Identify which cell holds the provided text, then report its (x, y) central coordinate. 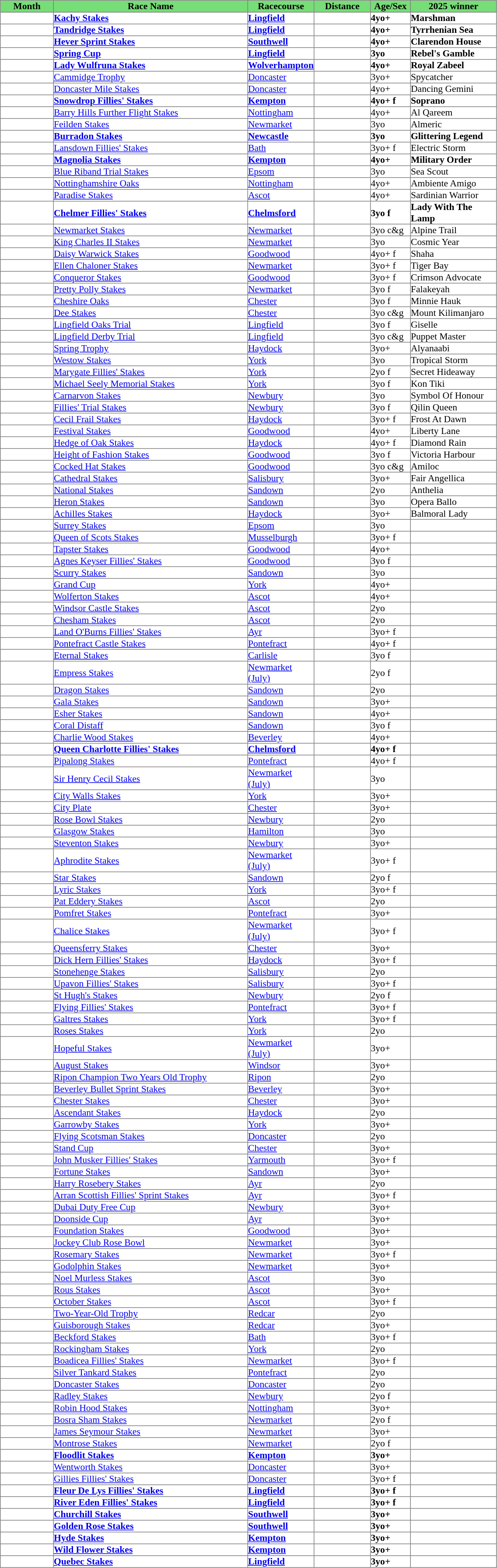
National Stakes (150, 490)
Golden Rose Stakes (150, 1526)
Arran Scottish Fillies' Sprint Stakes (150, 1195)
Newcastle (281, 136)
Victoria Harbour (453, 454)
Daisy Warwick Stakes (150, 254)
Race Name (150, 6)
Westow Stakes (150, 360)
Land O'Burns Fillies' Stakes (150, 632)
Hedge of Oak Stakes (150, 443)
Upavon Fillies' Stakes (150, 983)
Glittering Legend (453, 136)
Noel Murless Stakes (150, 1278)
Spring Trophy (150, 348)
Rebel's Gamble (453, 53)
Spring Cup (150, 53)
Fortune Stakes (150, 1172)
Two-Year-Old Trophy (150, 1313)
Conqueror Stakes (150, 277)
Cosmic Year (453, 241)
Cocked Hat Stakes (150, 466)
Dubai Duty Free Cup (150, 1207)
Barry Hills Further Flight Stakes (150, 113)
Aphrodite Stakes (150, 860)
Tapster Stakes (150, 549)
Mount Kilimanjaro (453, 312)
Galtres Stakes (150, 1018)
Doncaster Stakes (150, 1384)
Royal Zabeel (453, 66)
Distance (342, 6)
Ripon (281, 1077)
Fair Angellica (453, 478)
Ascendant Stakes (150, 1113)
Pomfret Stakes (150, 913)
Empress Stakes (150, 672)
Feilden Stakes (150, 124)
Silver Tankard Stakes (150, 1373)
Sea Scout (453, 171)
Churchill Stakes (150, 1515)
Frost At Dawn (453, 419)
Floodlit Stakes (150, 1455)
Diamond Rain (453, 443)
Pipalong Stakes (150, 761)
Rockingham Stakes (150, 1349)
Bosra Sham Stakes (150, 1420)
King Charles II Stakes (150, 241)
Spycatcher (453, 77)
Sir Henry Cecil Stakes (150, 778)
Liberty Lane (453, 430)
Doncaster Mile Stakes (150, 89)
Festival Stakes (150, 430)
Windsor Castle Stakes (150, 608)
Nottinghamshire Oaks (150, 184)
Rose Bowl Stakes (150, 819)
2025 winner (453, 6)
Alyanaabi (453, 348)
Hopeful Stakes (150, 1048)
St Hugh's Stakes (150, 995)
Chalice Stakes (150, 931)
City Plate (150, 808)
Doonside Cup (150, 1219)
Roses Stakes (150, 1031)
Electric Storm (453, 148)
Surrey Stakes (150, 525)
Marshman (453, 18)
Wild Flower Stakes (150, 1550)
Magnolia Stakes (150, 160)
Foundation Stakes (150, 1231)
Paradise Stakes (150, 195)
Fleur De Lys Fillies' Stakes (150, 1491)
Carlisle (281, 655)
James Seymour Stakes (150, 1431)
Queen Charlotte Fillies' Stakes (150, 749)
Military Order (453, 160)
Al Qareem (453, 113)
Garrowby Stakes (150, 1124)
Star Stakes (150, 878)
Puppet Master (453, 336)
Heron Stakes (150, 501)
Quebec Stakes (150, 1562)
Guisborough Stakes (150, 1326)
Achilles Stakes (150, 514)
Coral Distaff (150, 725)
River Eden Fillies' Stakes (150, 1502)
Pontefract Castle Stakes (150, 643)
Fillies' Trial Stakes (150, 407)
Wolferton Stakes (150, 596)
John Musker Fillies' Stakes (150, 1160)
Carnarvon Stakes (150, 395)
Secret Hideaway (453, 372)
Chester Stakes (150, 1101)
Cammidge Trophy (150, 77)
Ripon Champion Two Years Old Trophy (150, 1077)
Grand Cup (150, 584)
Alpine Trail (453, 230)
Dragon Stakes (150, 690)
Falakeyah (453, 289)
Montrose Stakes (150, 1444)
Opera Ballo (453, 501)
Cathedral Stakes (150, 478)
Rous Stakes (150, 1290)
Tandridge Stakes (150, 30)
Stand Cup (150, 1148)
Queensferry Stakes (150, 948)
Marygate Fillies' Stakes (150, 372)
Glasgow Stakes (150, 831)
Hamilton (281, 831)
Hever Sprint Stakes (150, 42)
Age/Sex (391, 6)
Kon Tiki (453, 383)
Flying Fillies' Stakes (150, 1007)
Cecil Frail Stakes (150, 419)
Harry Rosebery Stakes (150, 1184)
Godolphin Stakes (150, 1266)
Steventon Stakes (150, 843)
Tropical Storm (453, 360)
Queen of Scots Stakes (150, 537)
Amiloc (453, 466)
Giselle (453, 325)
Soprano (453, 101)
Musselburgh (281, 537)
Dick Hern Fillies' Stakes (150, 960)
Ambiente Amigo (453, 184)
Newmarket Stakes (150, 230)
Sardinian Warrior (453, 195)
Symbol Of Honour (453, 395)
Minnie Hauk (453, 301)
Snowdrop Fillies' Stakes (150, 101)
Kachy Stakes (150, 18)
Lansdown Fillies' Stakes (150, 148)
Chelmer Fillies' Stakes (150, 213)
Burradon Stakes (150, 136)
Lingfield Oaks Trial (150, 325)
Tyrrhenian Sea (453, 30)
Racecourse (281, 6)
Charlie Wood Stakes (150, 738)
Lingfield Derby Trial (150, 336)
Gala Stakes (150, 702)
Stonehenge Stakes (150, 971)
Anthelia (453, 490)
Pat Eddery Stakes (150, 901)
Flying Scotsman Stakes (150, 1137)
Boadicea Fillies' Stakes (150, 1361)
Shaha (453, 254)
Crimson Advocate (453, 277)
Yarmouth (281, 1160)
Jockey Club Rose Bowl (150, 1242)
Blue Riband Trial Stakes (150, 171)
Eternal Stakes (150, 655)
Clarendon House (453, 42)
Radley Stakes (150, 1396)
Ellen Chaloner Stakes (150, 265)
Tiger Bay (453, 265)
Agnes Keyser Fillies' Stakes (150, 561)
Month (27, 6)
Lady Wulfruna Stakes (150, 66)
Wentworth Stakes (150, 1467)
Gillies Fillies' Stakes (150, 1479)
Esher Stakes (150, 714)
Scurry Stakes (150, 572)
Balmoral Lady (453, 514)
Michael Seely Memorial Stakes (150, 383)
City Walls Stakes (150, 795)
Chesham Stakes (150, 619)
Height of Fashion Stakes (150, 454)
Almeric (453, 124)
August Stakes (150, 1066)
Rosemary Stakes (150, 1255)
October Stakes (150, 1302)
Cheshire Oaks (150, 301)
Qilin Queen (453, 407)
Beverley Bullet Sprint Stakes (150, 1089)
Lyric Stakes (150, 890)
Dancing Gemini (453, 89)
Windsor (281, 1066)
Robin Hood Stakes (150, 1408)
Hyde Stakes (150, 1538)
Beckford Stakes (150, 1337)
Lady With The Lamp (453, 213)
Wolverhampton (281, 66)
Dee Stakes (150, 312)
Pretty Polly Stakes (150, 289)
